Extract the (x, y) coordinate from the center of the cell holding the provided text.  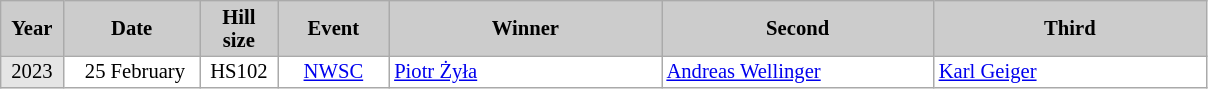
Hill size (238, 28)
Winner (525, 28)
NWSC (334, 71)
25 February (132, 71)
HS102 (238, 71)
Event (334, 28)
2023 (32, 71)
Andreas Wellinger (798, 71)
Piotr Żyła (525, 71)
Karl Geiger (1070, 71)
Year (32, 28)
Second (798, 28)
Third (1070, 28)
Date (132, 28)
